Extract the [X, Y] coordinate from the center of the cell holding the provided text.  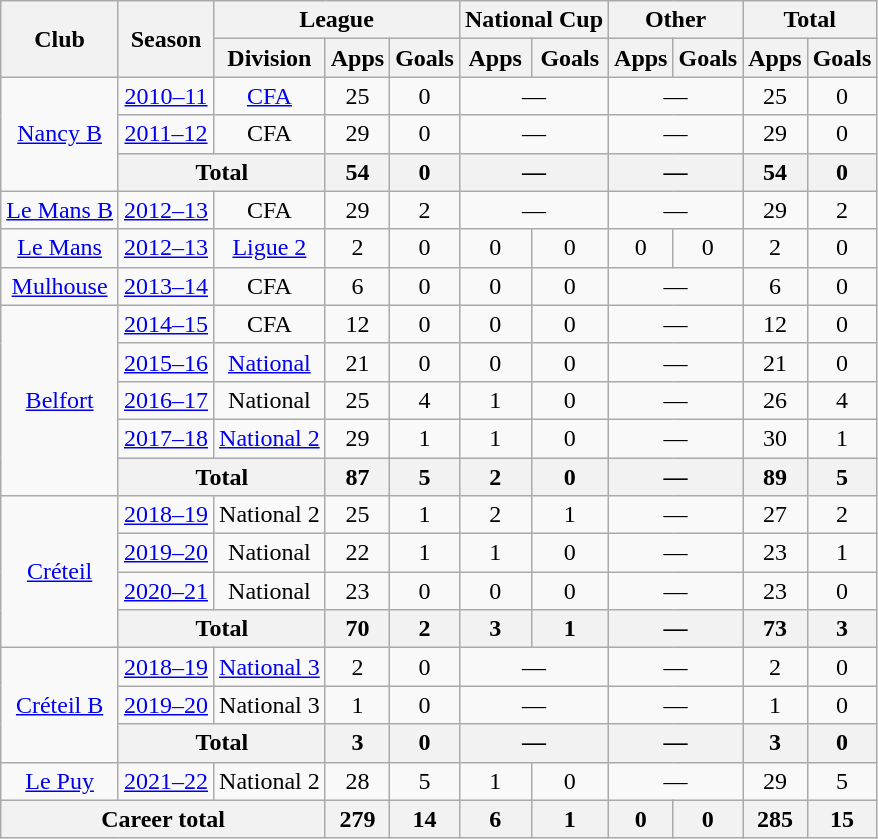
2010–11 [166, 96]
70 [357, 629]
2021–22 [166, 781]
28 [357, 781]
2015–16 [166, 362]
30 [775, 438]
National Cup [534, 20]
2017–18 [166, 438]
27 [775, 515]
Mulhouse [60, 286]
Créteil [60, 572]
73 [775, 629]
2014–15 [166, 324]
15 [842, 819]
Other [676, 20]
Le Puy [60, 781]
Club [60, 39]
Belfort [60, 400]
Le Mans B [60, 210]
14 [425, 819]
89 [775, 477]
285 [775, 819]
Nancy B [60, 134]
Career total [163, 819]
Créteil B [60, 705]
279 [357, 819]
2013–14 [166, 286]
22 [357, 553]
2011–12 [166, 134]
87 [357, 477]
Division [270, 58]
26 [775, 400]
Season [166, 39]
Ligue 2 [270, 248]
League [337, 20]
Le Mans [60, 248]
2020–21 [166, 591]
2016–17 [166, 400]
